For the text-containing cell, return its midpoint in (x, y) coordinate format. 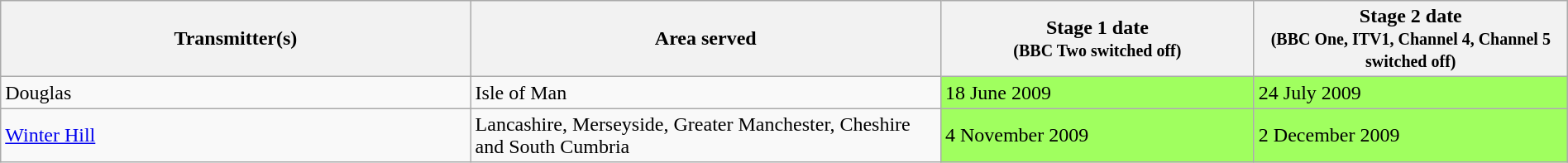
Winter Hill (236, 136)
Area served (705, 39)
Transmitter(s) (236, 39)
Lancashire, Merseyside, Greater Manchester, Cheshire and South Cumbria (705, 136)
Douglas (236, 93)
Stage 2 date (BBC One, ITV1, Channel 4, Channel 5 switched off) (1411, 39)
2 December 2009 (1411, 136)
4 November 2009 (1097, 136)
24 July 2009 (1411, 93)
18 June 2009 (1097, 93)
Isle of Man (705, 93)
Stage 1 date (BBC Two switched off) (1097, 39)
